From the cell containing the given text, extract its center point as [x, y] coordinate. 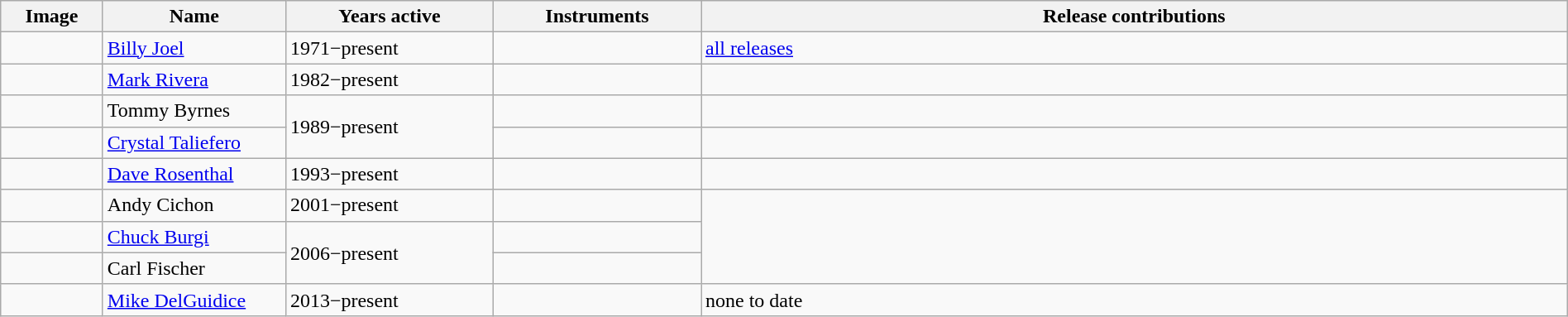
Years active [389, 17]
2001−present [389, 205]
2006−present [389, 252]
Instruments [597, 17]
Image [52, 17]
Carl Fischer [194, 268]
Release contributions [1135, 17]
2013−present [389, 300]
Name [194, 17]
1982−present [389, 79]
Billy Joel [194, 48]
Andy Cichon [194, 205]
1993−present [389, 174]
all releases [1135, 48]
Mark Rivera [194, 79]
Tommy Byrnes [194, 111]
1989−present [389, 127]
Mike DelGuidice [194, 300]
1971−present [389, 48]
Dave Rosenthal [194, 174]
Crystal Taliefero [194, 142]
Chuck Burgi [194, 237]
none to date [1135, 300]
